For the text-containing cell, return its midpoint in [x, y] coordinate format. 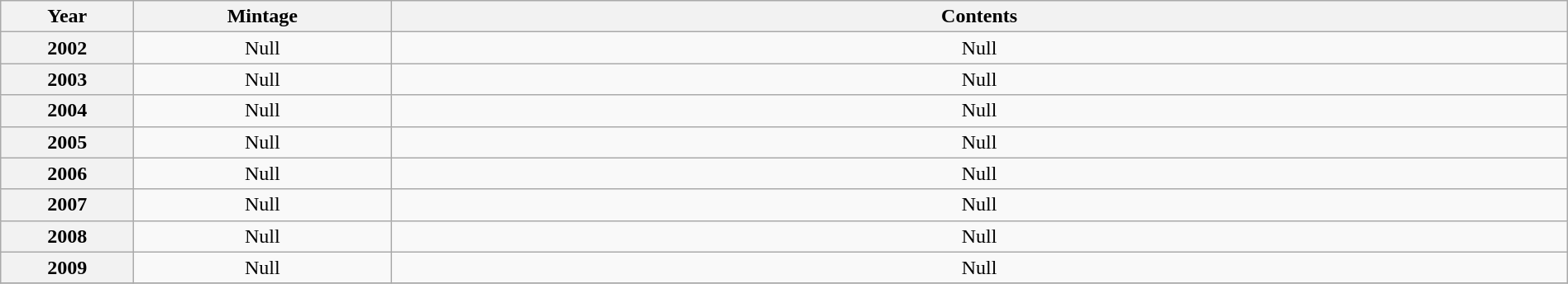
2006 [68, 173]
2007 [68, 205]
2002 [68, 48]
Mintage [263, 17]
Year [68, 17]
2009 [68, 267]
2008 [68, 236]
Contents [979, 17]
2005 [68, 142]
2004 [68, 111]
2003 [68, 79]
